Scan for the cell matching the given text and deliver its (x, y) coordinate at center. 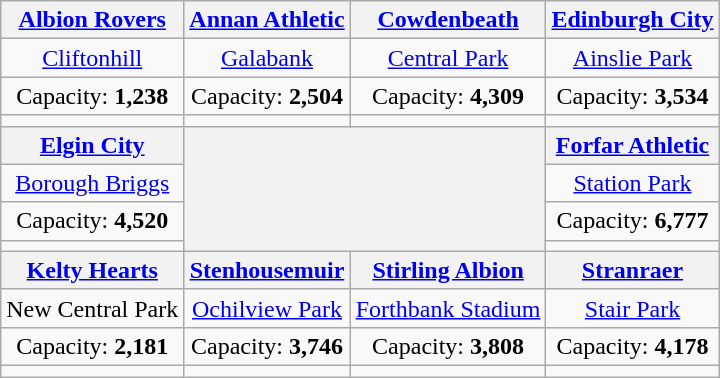
Stair Park (632, 308)
Albion Rovers (92, 20)
Borough Briggs (92, 183)
Edinburgh City (632, 20)
Elgin City (92, 145)
Kelty Hearts (92, 270)
Capacity: 3,808 (448, 346)
Stirling Albion (448, 270)
Cowdenbeath (448, 20)
Annan Athletic (267, 20)
Ainslie Park (632, 58)
Station Park (632, 183)
Central Park (448, 58)
Forfar Athletic (632, 145)
Stranraer (632, 270)
Capacity: 4,520 (92, 221)
Stenhousemuir (267, 270)
Capacity: 1,238 (92, 96)
Ochilview Park (267, 308)
Cliftonhill (92, 58)
Capacity: 3,534 (632, 96)
Capacity: 4,309 (448, 96)
Capacity: 2,181 (92, 346)
Forthbank Stadium (448, 308)
Capacity: 2,504 (267, 96)
Capacity: 4,178 (632, 346)
Capacity: 3,746 (267, 346)
Capacity: 6,777 (632, 221)
Galabank (267, 58)
New Central Park (92, 308)
